Extract the (x, y) coordinate from the center of the cell holding the provided text.  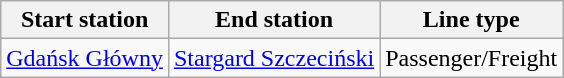
Line type (472, 20)
End station (274, 20)
Start station (85, 20)
Gdańsk Główny (85, 58)
Stargard Szczeciński (274, 58)
Passenger/Freight (472, 58)
